Return (X, Y) of the center of cell containing provided text 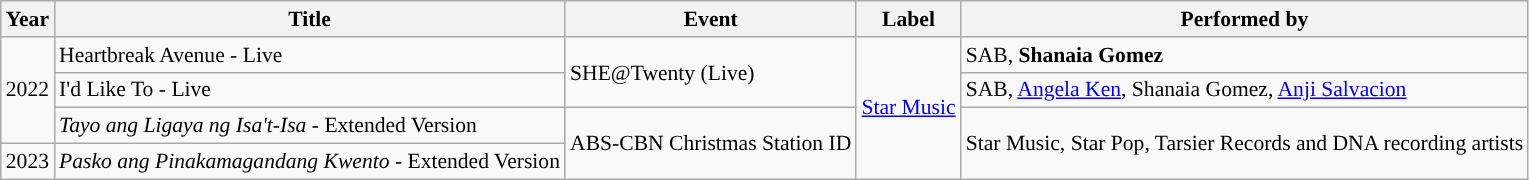
Event (710, 19)
Star Music (908, 108)
2022 (28, 90)
Star Music, Star Pop, Tarsier Records and DNA recording artists (1245, 144)
2023 (28, 162)
Tayo ang Ligaya ng Isa't-Isa - Extended Version (310, 126)
SHE@Twenty (Live) (710, 72)
I'd Like To - Live (310, 90)
Pasko ang Pinakamagandang Kwento - Extended Version (310, 162)
Heartbreak Avenue - Live (310, 55)
SAB, Angela Ken, Shanaia Gomez, Anji Salvacion (1245, 90)
ABS-CBN Christmas Station ID (710, 144)
Performed by (1245, 19)
Title (310, 19)
Year (28, 19)
Label (908, 19)
SAB, Shanaia Gomez (1245, 55)
